Search for the cell housing the specified text and yield its (x, y) center coordinate. 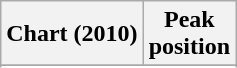
Peakposition (189, 34)
Chart (2010) (72, 34)
